Search for the cell housing the specified text and yield its [x, y] center coordinate. 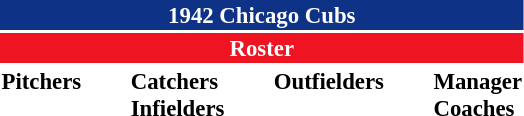
1942 Chicago Cubs [262, 15]
Roster [262, 48]
